Output the (x, y) coordinate of the center of the cell containing the given text.  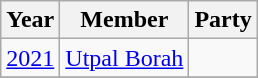
Utpal Borah (124, 58)
2021 (30, 58)
Member (124, 20)
Party (223, 20)
Year (30, 20)
